Locate the cell with the specified text and output its (X, Y) center coordinate. 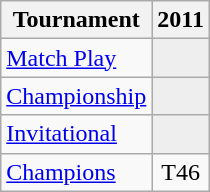
2011 (181, 20)
Match Play (76, 58)
Championship (76, 96)
T46 (181, 172)
Tournament (76, 20)
Champions (76, 172)
Invitational (76, 134)
